Return the [X, Y] coordinate for the center point of the cell that contains the specified text.  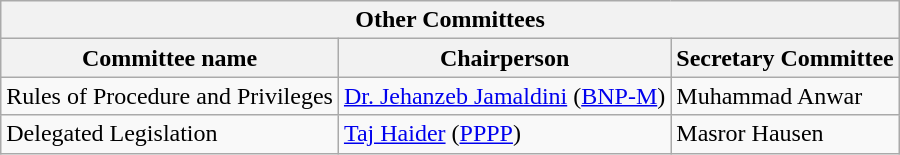
Muhammad Anwar [786, 96]
Taj Haider (PPPP) [504, 134]
Chairperson [504, 58]
Other Committees [450, 20]
Rules of Procedure and Privileges [170, 96]
Secretary Committee [786, 58]
Delegated Legislation [170, 134]
Dr. Jehanzeb Jamaldini (BNP-M) [504, 96]
Masror Hausen [786, 134]
Committee name [170, 58]
